Pinpoint the cell where the given text exists, returning its (X, Y) midpoint coordinate. 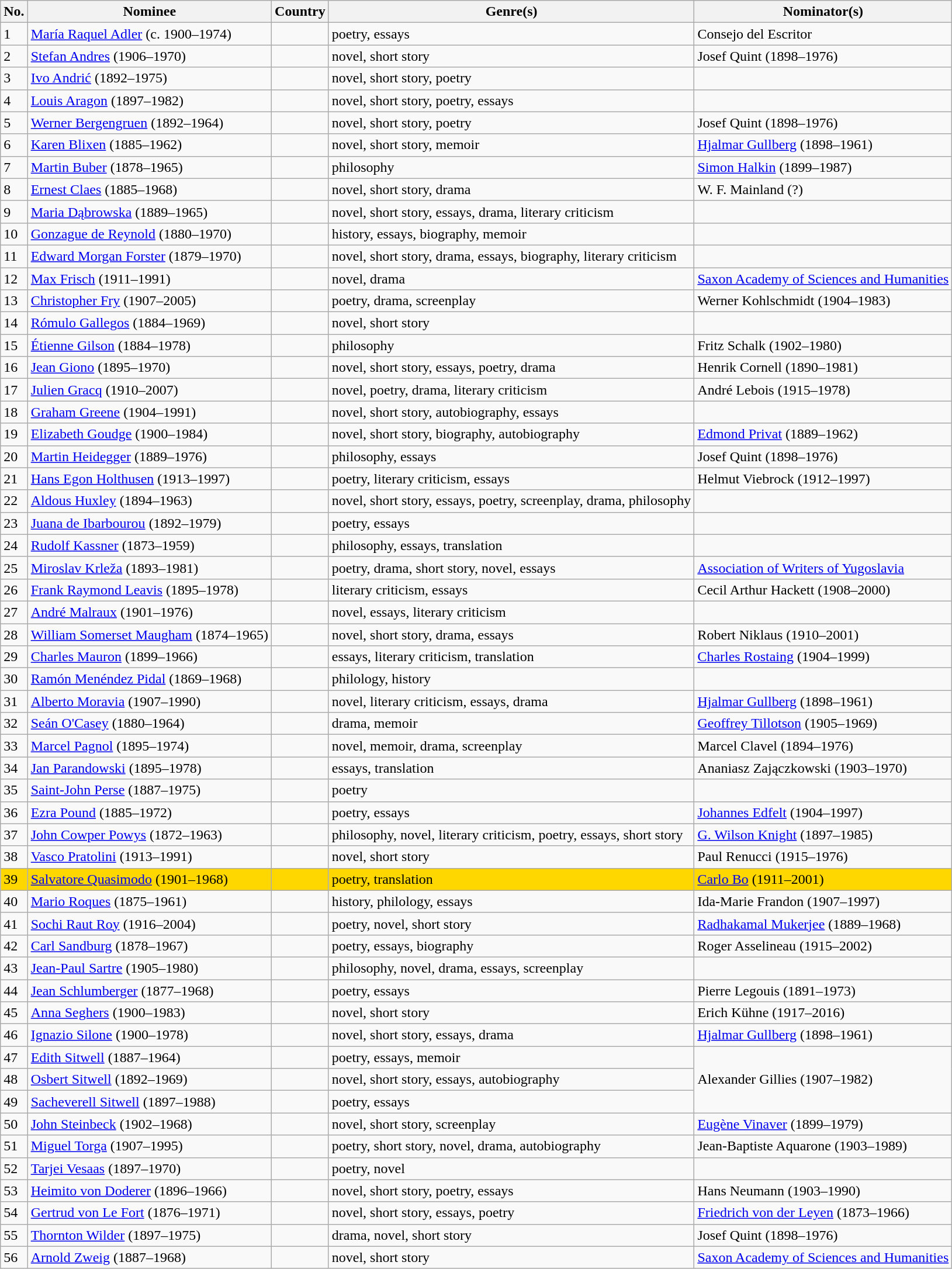
38 (14, 857)
novel, essays, literary criticism (511, 612)
56 (14, 1257)
Aldous Huxley (1894–1963) (150, 501)
Radhakamal Mukerjee (1889–1968) (823, 924)
45 (14, 1013)
7 (14, 167)
23 (14, 523)
52 (14, 1168)
18 (14, 412)
Louis Aragon (1897–1982) (150, 101)
49 (14, 1102)
poetry, translation (511, 879)
Charles Rostaing (1904–1999) (823, 657)
history, essays, biography, memoir (511, 234)
essays, literary criticism, translation (511, 657)
philosophy, novel, literary criticism, poetry, essays, short story (511, 835)
54 (14, 1213)
Heimito von Doderer (1896–1966) (150, 1191)
Robert Niklaus (1910–2001) (823, 634)
Ezra Pound (1885–1972) (150, 812)
John Cowper Powys (1872–1963) (150, 835)
29 (14, 657)
Maria Dąbrowska (1889–1965) (150, 212)
Hans Egon Holthusen (1913–1997) (150, 479)
Graham Greene (1904–1991) (150, 412)
Geoffrey Tillotson (1905–1969) (823, 724)
poetry (511, 790)
Sacheverell Sitwell (1897–1988) (150, 1102)
Association of Writers of Yugoslavia (823, 568)
4 (14, 101)
8 (14, 189)
44 (14, 991)
Miguel Torga (1907–1995) (150, 1146)
11 (14, 256)
Elizabeth Goudge (1900–1984) (150, 434)
14 (14, 323)
2 (14, 56)
history, philology, essays (511, 901)
Alexander Gillies (1907–1982) (823, 1080)
19 (14, 434)
Charles Mauron (1899–1966) (150, 657)
34 (14, 768)
Edmond Privat (1889–1962) (823, 434)
novel, short story, drama, essays, biography, literary criticism (511, 256)
Étienne Gilson (1884–1978) (150, 345)
Johannes Edfelt (1904–1997) (823, 812)
Jean Giono (1895–1970) (150, 368)
35 (14, 790)
novel, short story, essays, drama, literary criticism (511, 212)
Henrik Cornell (1890–1981) (823, 368)
Jan Parandowski (1895–1978) (150, 768)
24 (14, 545)
poetry, essays, memoir (511, 1057)
poetry, essays, biography (511, 946)
20 (14, 457)
André Malraux (1901–1976) (150, 612)
Martin Buber (1878–1965) (150, 167)
Christopher Fry (1907–2005) (150, 301)
Frank Raymond Leavis (1895–1978) (150, 590)
31 (14, 701)
15 (14, 345)
Salvatore Quasimodo (1901–1968) (150, 879)
Ida-Marie Frandon (1907–1997) (823, 901)
Jean Schlumberger (1877–1968) (150, 991)
46 (14, 1035)
novel, short story, essays, poetry (511, 1213)
Ivo Andrić (1892–1975) (150, 78)
10 (14, 234)
Stefan Andres (1906–1970) (150, 56)
Roger Asselineau (1915–2002) (823, 946)
Friedrich von der Leyen (1873–1966) (823, 1213)
Karen Blixen (1885–1962) (150, 145)
25 (14, 568)
Marcel Pagnol (1895–1974) (150, 746)
12 (14, 279)
Saint-John Perse (1887–1975) (150, 790)
poetry, novel, short story (511, 924)
André Lebois (1915–1978) (823, 390)
novel, short story, essays, drama (511, 1035)
Simon Halkin (1899–1987) (823, 167)
Helmut Viebrock (1912–1997) (823, 479)
Sochi Raut Roy (1916–2004) (150, 924)
22 (14, 501)
Rudolf Kassner (1873–1959) (150, 545)
poetry, short story, novel, drama, autobiography (511, 1146)
philosophy, essays, translation (511, 545)
Ramón Menéndez Pidal (1869–1968) (150, 679)
Ananiasz Zajączkowski (1903–1970) (823, 768)
Alberto Moravia (1907–1990) (150, 701)
Mario Roques (1875–1961) (150, 901)
47 (14, 1057)
Gonzague de Reynold (1880–1970) (150, 234)
51 (14, 1146)
37 (14, 835)
No. (14, 12)
Miroslav Krleža (1893–1981) (150, 568)
William Somerset Maugham (1874–1965) (150, 634)
32 (14, 724)
33 (14, 746)
María Raquel Adler (c. 1900–1974) (150, 34)
Jean-Baptiste Aquarone (1903–1989) (823, 1146)
poetry, literary criticism, essays (511, 479)
novel, short story, essays, poetry, drama (511, 368)
Ignazio Silone (1900–1978) (150, 1035)
drama, novel, short story (511, 1235)
drama, memoir (511, 724)
Consejo del Escritor (823, 34)
43 (14, 968)
poetry, drama, screenplay (511, 301)
novel, short story, essays, poetry, screenplay, drama, philosophy (511, 501)
poetry, novel (511, 1168)
50 (14, 1124)
Marcel Clavel (1894–1976) (823, 746)
Martin Heidegger (1889–1976) (150, 457)
literary criticism, essays (511, 590)
41 (14, 924)
Fritz Schalk (1902–1980) (823, 345)
Juana de Ibarbourou (1892–1979) (150, 523)
3 (14, 78)
21 (14, 479)
Seán O'Casey (1880–1964) (150, 724)
Country (300, 12)
Werner Bergengruen (1892–1964) (150, 123)
novel, short story, drama, essays (511, 634)
Thornton Wilder (1897–1975) (150, 1235)
9 (14, 212)
6 (14, 145)
philosophy, essays (511, 457)
1 (14, 34)
Pierre Legouis (1891–1973) (823, 991)
Julien Gracq (1910–2007) (150, 390)
Max Frisch (1911–1991) (150, 279)
42 (14, 946)
novel, short story, essays, autobiography (511, 1080)
Cecil Arthur Hackett (1908–2000) (823, 590)
Rómulo Gallegos (1884–1969) (150, 323)
novel, poetry, drama, literary criticism (511, 390)
Eugène Vinaver (1899–1979) (823, 1124)
novel, drama (511, 279)
Arnold Zweig (1887–1968) (150, 1257)
30 (14, 679)
Nominee (150, 12)
Nominator(s) (823, 12)
27 (14, 612)
17 (14, 390)
novel, literary criticism, essays, drama (511, 701)
Gertrud von Le Fort (1876–1971) (150, 1213)
13 (14, 301)
28 (14, 634)
Carlo Bo (1911–2001) (823, 879)
novel, short story, autobiography, essays (511, 412)
53 (14, 1191)
Werner Kohlschmidt (1904–1983) (823, 301)
novel, short story, memoir (511, 145)
novel, short story, screenplay (511, 1124)
G. Wilson Knight (1897–1985) (823, 835)
essays, translation (511, 768)
Carl Sandburg (1878–1967) (150, 946)
Hans Neumann (1903–1990) (823, 1191)
W. F. Mainland (?) (823, 189)
48 (14, 1080)
Ernest Claes (1885–1968) (150, 189)
Jean-Paul Sartre (1905–1980) (150, 968)
5 (14, 123)
philology, history (511, 679)
Erich Kühne (1917–2016) (823, 1013)
40 (14, 901)
Paul Renucci (1915–1976) (823, 857)
novel, memoir, drama, screenplay (511, 746)
Osbert Sitwell (1892–1969) (150, 1080)
55 (14, 1235)
novel, short story, drama (511, 189)
novel, short story, biography, autobiography (511, 434)
Tarjei Vesaas (1897–1970) (150, 1168)
26 (14, 590)
poetry, drama, short story, novel, essays (511, 568)
Vasco Pratolini (1913–1991) (150, 857)
Genre(s) (511, 12)
Anna Seghers (1900–1983) (150, 1013)
Edith Sitwell (1887–1964) (150, 1057)
36 (14, 812)
Edward Morgan Forster (1879–1970) (150, 256)
39 (14, 879)
philosophy, novel, drama, essays, screenplay (511, 968)
16 (14, 368)
John Steinbeck (1902–1968) (150, 1124)
